Scan for the cell matching the given text and deliver its [X, Y] coordinate at center. 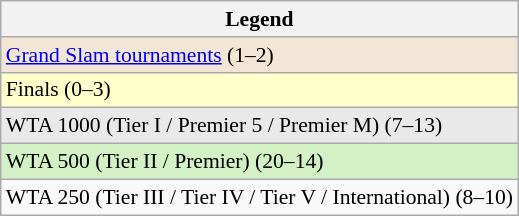
WTA 1000 (Tier I / Premier 5 / Premier M) (7–13) [260, 126]
Grand Slam tournaments (1–2) [260, 55]
Finals (0–3) [260, 90]
WTA 500 (Tier II / Premier) (20–14) [260, 162]
WTA 250 (Tier III / Tier IV / Tier V / International) (8–10) [260, 197]
Legend [260, 19]
